For the text-containing cell, return its midpoint in (X, Y) coordinate format. 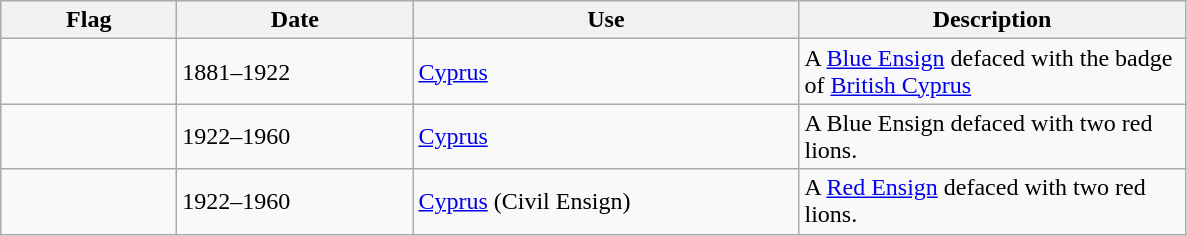
Cyprus (Civil Ensign) (606, 202)
Description (992, 20)
A Red Ensign defaced with two red lions. (992, 202)
A Blue Ensign defaced with the badge of British Cyprus (992, 72)
A Blue Ensign defaced with two red lions. (992, 136)
Use (606, 20)
Date (295, 20)
1881–1922 (295, 72)
Flag (89, 20)
